Pinpoint the cell where the given text exists, returning its [X, Y] midpoint coordinate. 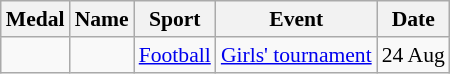
Girls' tournament [296, 55]
24 Aug [414, 55]
Name [102, 19]
Football [175, 55]
Date [414, 19]
Sport [175, 19]
Medal [36, 19]
Event [296, 19]
